Locate the cell with the specified text and output its [X, Y] center coordinate. 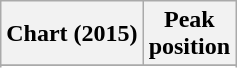
Peak position [189, 34]
Chart (2015) [72, 34]
